Pinpoint the cell where the given text exists, returning its [x, y] midpoint coordinate. 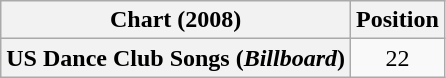
US Dance Club Songs (Billboard) [176, 58]
22 [398, 58]
Chart (2008) [176, 20]
Position [398, 20]
